Output the (x, y) coordinate of the center of the cell containing the given text.  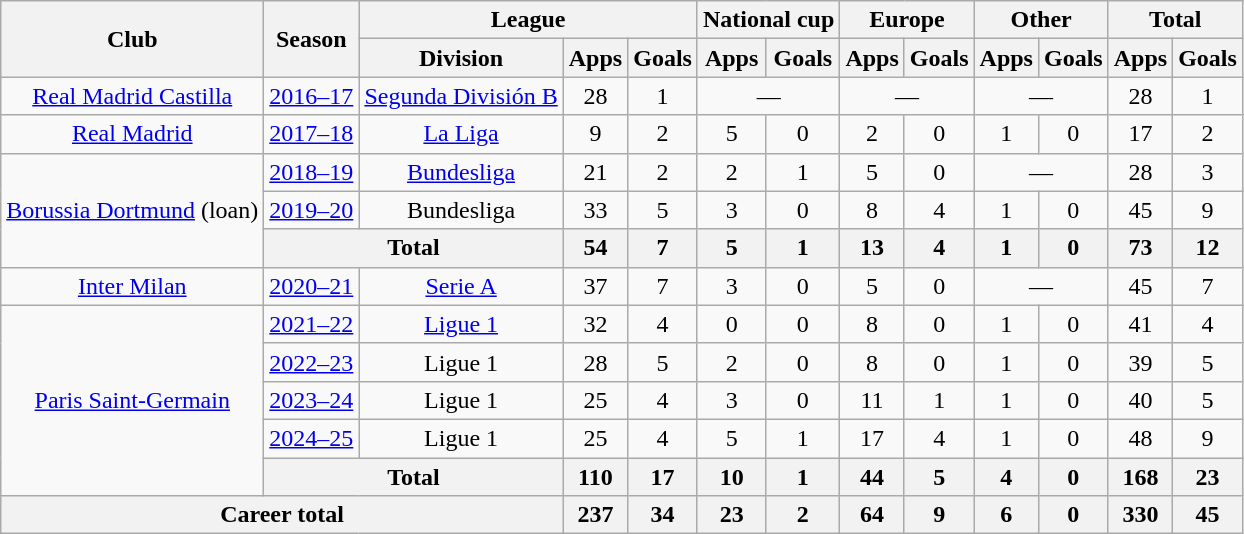
Division (461, 58)
Club (132, 39)
Borussia Dortmund (loan) (132, 210)
33 (595, 210)
44 (872, 477)
Season (312, 39)
Serie A (461, 286)
2018–19 (312, 172)
40 (1140, 400)
37 (595, 286)
2017–18 (312, 134)
6 (1006, 515)
12 (1208, 248)
2019–20 (312, 210)
330 (1140, 515)
2022–23 (312, 362)
54 (595, 248)
110 (595, 477)
11 (872, 400)
32 (595, 324)
2020–21 (312, 286)
Career total (282, 515)
Segunda División B (461, 96)
National cup (768, 20)
41 (1140, 324)
Real Madrid Castilla (132, 96)
Real Madrid (132, 134)
64 (872, 515)
Other (1041, 20)
La Liga (461, 134)
48 (1140, 438)
2024–25 (312, 438)
Europe (907, 20)
2021–22 (312, 324)
13 (872, 248)
21 (595, 172)
League (528, 20)
34 (663, 515)
10 (731, 477)
168 (1140, 477)
Inter Milan (132, 286)
39 (1140, 362)
2023–24 (312, 400)
Paris Saint-Germain (132, 400)
73 (1140, 248)
2016–17 (312, 96)
237 (595, 515)
